Identify which cell holds the provided text, then report its (x, y) central coordinate. 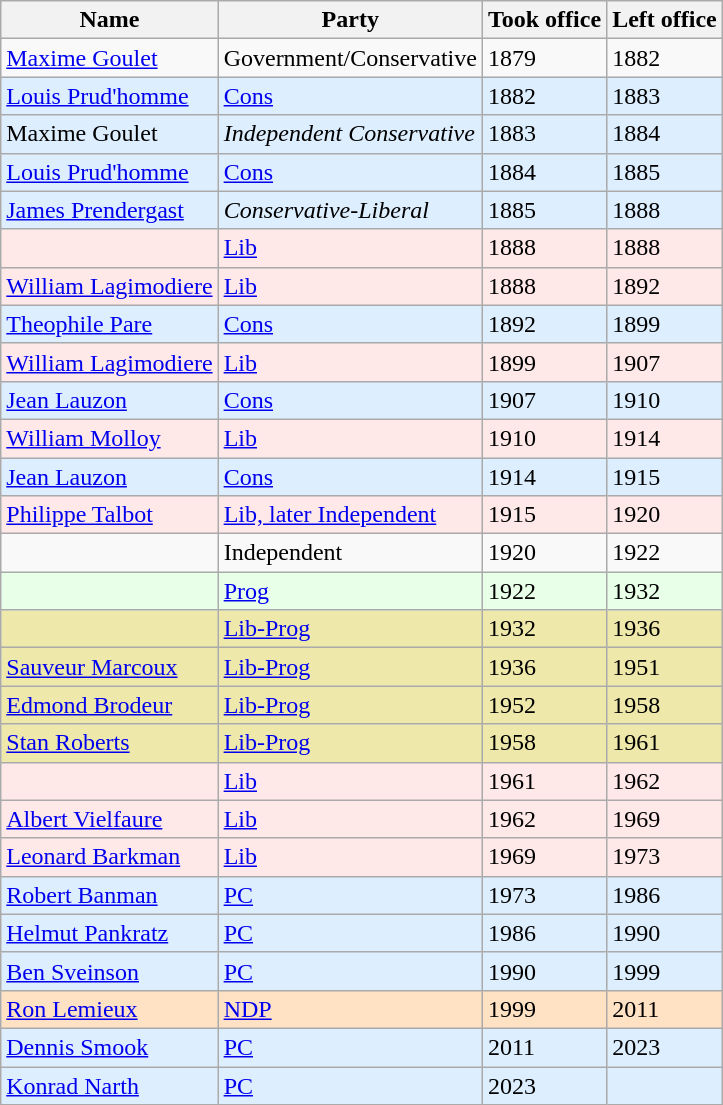
Robert Banman (110, 895)
Government/Conservative (350, 58)
1879 (544, 58)
Philippe Talbot (110, 515)
Took office (544, 20)
Helmut Pankratz (110, 933)
1952 (544, 705)
Name (110, 20)
Lib, later Independent (350, 515)
NDP (350, 1009)
Independent (350, 553)
Ben Sveinson (110, 971)
Left office (665, 20)
Independent Conservative (350, 134)
Stan Roberts (110, 743)
Theophile Pare (110, 324)
Albert Vielfaure (110, 819)
Dennis Smook (110, 1047)
Conservative-Liberal (350, 210)
Sauveur Marcoux (110, 667)
James Prendergast (110, 210)
Party (350, 20)
Konrad Narth (110, 1085)
William Molloy (110, 438)
1951 (665, 667)
Prog (350, 591)
Ron Lemieux (110, 1009)
Edmond Brodeur (110, 705)
Leonard Barkman (110, 857)
